Find where the given text appears and provide that cell's center as (x, y) coordinate. 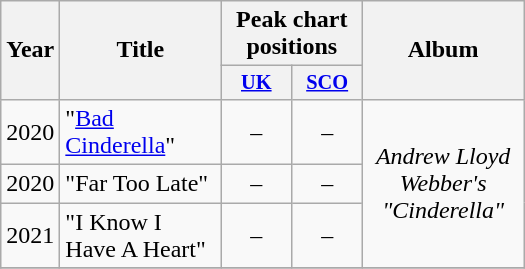
2021 (30, 236)
Andrew Lloyd Webber's "Cinderella" (444, 183)
"Bad Cinderella" (140, 132)
"I Know I Have A Heart" (140, 236)
Album (444, 50)
Peak chart positions (292, 34)
SCO (328, 83)
UK (256, 83)
"Far Too Late" (140, 184)
Title (140, 50)
Year (30, 50)
